Identify which cell holds the provided text, then report its (x, y) central coordinate. 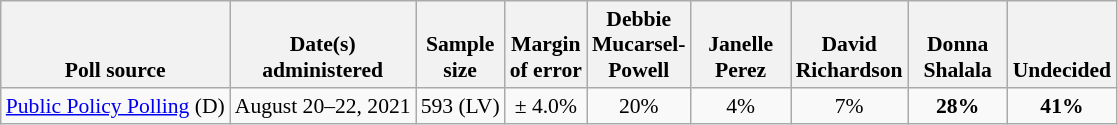
20% (639, 106)
Undecided (1062, 44)
Marginof error (546, 44)
593 (LV) (460, 106)
August 20–22, 2021 (323, 106)
DebbieMucarsel-Powell (639, 44)
DavidRichardson (850, 44)
Public Policy Polling (D) (116, 106)
28% (958, 106)
DonnaShalala (958, 44)
± 4.0% (546, 106)
JanellePerez (741, 44)
4% (741, 106)
Date(s)administered (323, 44)
7% (850, 106)
Samplesize (460, 44)
Poll source (116, 44)
41% (1062, 106)
